From the cell containing the given text, extract its center point as (x, y) coordinate. 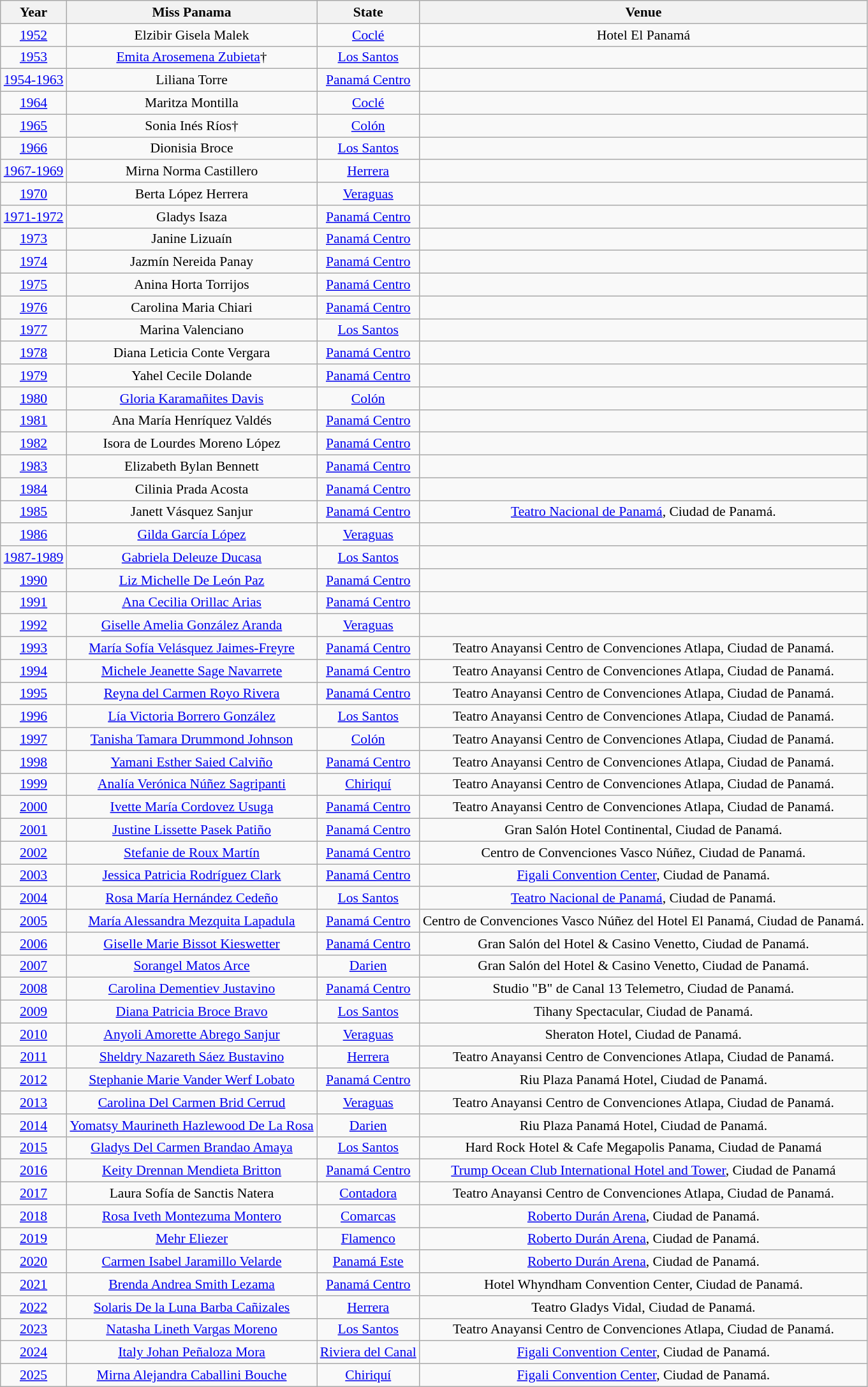
2025 (34, 1376)
Studio "B" de Canal 13 Telemetro, Ciudad de Panamá. (644, 989)
2006 (34, 944)
Comarcas (369, 1216)
Cilinia Prada Acosta (191, 489)
Gilda García López (191, 535)
1973 (34, 239)
2023 (34, 1330)
Anina Horta Torrijos (191, 285)
1981 (34, 421)
Rosa María Hernández Cedeño (191, 899)
1952 (34, 35)
Anyoli Amorette Abrego Sanjur (191, 1034)
2012 (34, 1080)
Contadora (369, 1194)
1953 (34, 57)
2008 (34, 989)
2020 (34, 1262)
1984 (34, 489)
1979 (34, 376)
Hotel El Panamá (644, 35)
Carolina Del Carmen Brid Cerrud (191, 1103)
Lía Victoria Borrero González (191, 717)
Yomatsy Maurineth Hazlewood De La Rosa (191, 1126)
1996 (34, 717)
Tanisha Tamara Drummond Johnson (191, 739)
Emita Arosemena Zubieta† (191, 57)
Riviera del Canal (369, 1353)
Liliana Torre (191, 80)
2004 (34, 899)
1980 (34, 399)
1974 (34, 262)
Diana Patricia Broce Bravo (191, 1012)
Reyna del Carmen Royo Rivera (191, 694)
María Sofía Velásquez Jaimes-Freyre (191, 649)
1982 (34, 444)
Hotel Whyndham Convention Center, Ciudad de Panamá. (644, 1284)
Centro de Convenciones Vasco Núñez del Hotel El Panamá, Ciudad de Panamá. (644, 921)
Elizabeth Bylan Bennett (191, 467)
Brenda Andrea Smith Lezama (191, 1284)
1964 (34, 103)
Yahel Cecile Dolande (191, 376)
Giselle Marie Bissot Kieswetter (191, 944)
Elzibir Gisela Malek (191, 35)
2005 (34, 921)
Sheraton Hotel, Ciudad de Panamá. (644, 1034)
1978 (34, 353)
1986 (34, 535)
Analía Verónica Núñez Sagripanti (191, 784)
2019 (34, 1239)
2003 (34, 876)
Isora de Lourdes Moreno López (191, 444)
1954-1963 (34, 80)
2007 (34, 966)
2010 (34, 1034)
Gloria Karamañites Davis (191, 399)
Ana María Henríquez Valdés (191, 421)
Carmen Isabel Jaramillo Velarde (191, 1262)
1975 (34, 285)
Carolina Maria Chiari (191, 307)
Gabriela Deleuze Ducasa (191, 557)
Janett Vásquez Sanjur (191, 512)
2011 (34, 1057)
Mehr Eliezer (191, 1239)
Panamá Este (369, 1262)
1985 (34, 512)
Janine Lizuaín (191, 239)
Flamenco (369, 1239)
1977 (34, 330)
Laura Sofía de Sanctis Natera (191, 1194)
Natasha Lineth Vargas Moreno (191, 1330)
Gladys Isaza (191, 217)
2022 (34, 1307)
Jazmín Nereida Panay (191, 262)
Tihany Spectacular, Ciudad de Panamá. (644, 1012)
Venue (644, 12)
Maritza Montilla (191, 103)
Year (34, 12)
Solaris De la Luna Barba Cañizales (191, 1307)
Gladys Del Carmen Brandao Amaya (191, 1148)
1990 (34, 580)
2015 (34, 1148)
Trump Ocean Club International Hotel and Tower, Ciudad de Panamá (644, 1171)
2017 (34, 1194)
Teatro Gladys Vidal, Ciudad de Panamá. (644, 1307)
1992 (34, 626)
2021 (34, 1284)
State (369, 12)
2013 (34, 1103)
1991 (34, 603)
Stefanie de Roux Martín (191, 853)
Berta López Herrera (191, 194)
Rosa Iveth Montezuma Montero (191, 1216)
Marina Valenciano (191, 330)
Justine Lissette Pasek Patiño (191, 830)
Stephanie Marie Vander Werf Lobato (191, 1080)
Sonia Inés Ríos† (191, 126)
Centro de Convenciones Vasco Núñez, Ciudad de Panamá. (644, 853)
1967-1969 (34, 172)
1970 (34, 194)
Miss Panama (191, 12)
1993 (34, 649)
1976 (34, 307)
Mirna Alejandra Caballini Bouche (191, 1376)
1987-1989 (34, 557)
Dionisia Broce (191, 149)
1983 (34, 467)
Hard Rock Hotel & Cafe Megapolis Panama, Ciudad de Panamá (644, 1148)
2018 (34, 1216)
1995 (34, 694)
2002 (34, 853)
Ivette María Cordovez Usuga (191, 807)
Mirna Norma Castillero (191, 172)
1966 (34, 149)
Italy Johan Peñaloza Mora (191, 1353)
1965 (34, 126)
1994 (34, 671)
2024 (34, 1353)
1997 (34, 739)
Sheldry Nazareth Sáez Bustavino (191, 1057)
2001 (34, 830)
1971-1972 (34, 217)
2016 (34, 1171)
Jessica Patricia Rodríguez Clark (191, 876)
Liz Michelle De León Paz (191, 580)
1998 (34, 762)
Keity Drennan Mendieta Britton (191, 1171)
2014 (34, 1126)
María Alessandra Mezquita Lapadula (191, 921)
Yamani Esther Saied Calviño (191, 762)
Carolina Dementiev Justavino (191, 989)
2000 (34, 807)
1999 (34, 784)
Sorangel Matos Arce (191, 966)
Michele Jeanette Sage Navarrete (191, 671)
Diana Leticia Conte Vergara (191, 353)
Giselle Amelia González Aranda (191, 626)
Ana Cecilia Orillac Arias (191, 603)
Gran Salón Hotel Continental, Ciudad de Panamá. (644, 830)
2009 (34, 1012)
